From the cell containing the given text, extract its center point as (x, y) coordinate. 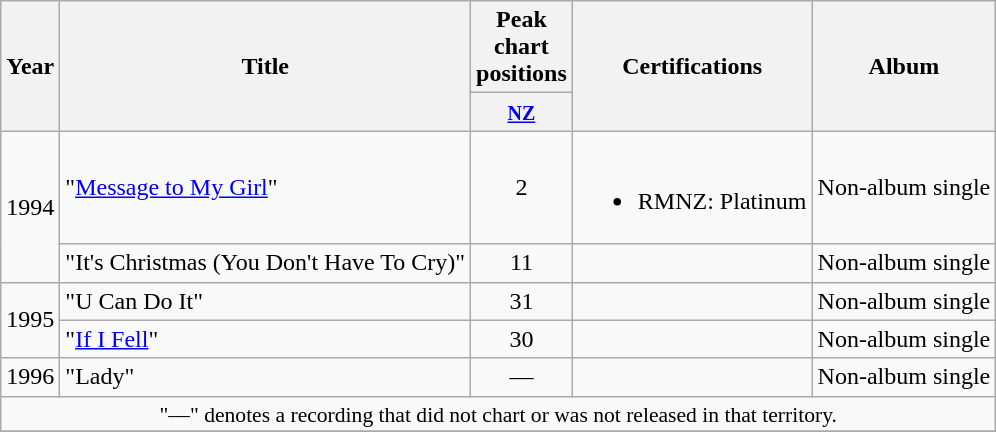
Album (904, 66)
RMNZ: Platinum (692, 188)
Title (266, 66)
Year (30, 66)
1995 (30, 320)
"If I Fell" (266, 339)
Certifications (692, 66)
"Message to My Girl" (266, 188)
"U Can Do It" (266, 301)
1994 (30, 206)
— (522, 377)
30 (522, 339)
"Lady" (266, 377)
"It's Christmas (You Don't Have To Cry)" (266, 263)
NZ (522, 112)
11 (522, 263)
2 (522, 188)
1996 (30, 377)
31 (522, 301)
Peak chart positions (522, 47)
"—" denotes a recording that did not chart or was not released in that territory. (498, 414)
